Capture the cell that displays the provided text and extract its [X, Y] central coordinate. 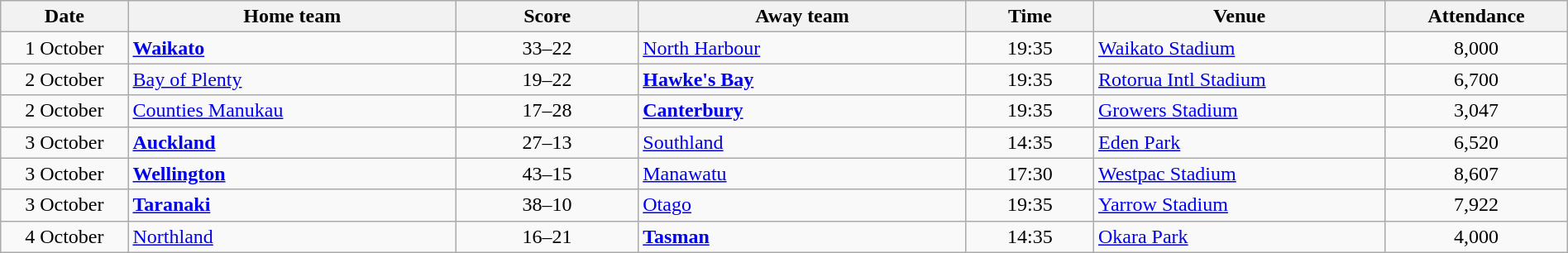
Eden Park [1239, 142]
North Harbour [802, 48]
Auckland [293, 142]
7,922 [1476, 205]
6,520 [1476, 142]
Southland [802, 142]
Attendance [1476, 17]
8,607 [1476, 174]
Yarrow Stadium [1239, 205]
27–13 [547, 142]
4,000 [1476, 236]
4 October [65, 236]
1 October [65, 48]
43–15 [547, 174]
Counties Manukau [293, 111]
Westpac Stadium [1239, 174]
Score [547, 17]
Tasman [802, 236]
Canterbury [802, 111]
Hawke's Bay [802, 79]
16–21 [547, 236]
Bay of Plenty [293, 79]
Waikato Stadium [1239, 48]
Wellington [293, 174]
6,700 [1476, 79]
Okara Park [1239, 236]
33–22 [547, 48]
Rotorua Intl Stadium [1239, 79]
17–28 [547, 111]
8,000 [1476, 48]
Growers Stadium [1239, 111]
Manawatu [802, 174]
Venue [1239, 17]
38–10 [547, 205]
Northland [293, 236]
Taranaki [293, 205]
19–22 [547, 79]
Home team [293, 17]
Time [1030, 17]
Date [65, 17]
3,047 [1476, 111]
17:30 [1030, 174]
Otago [802, 205]
Waikato [293, 48]
Away team [802, 17]
